Find where the given text appears and provide that cell's center as (x, y) coordinate. 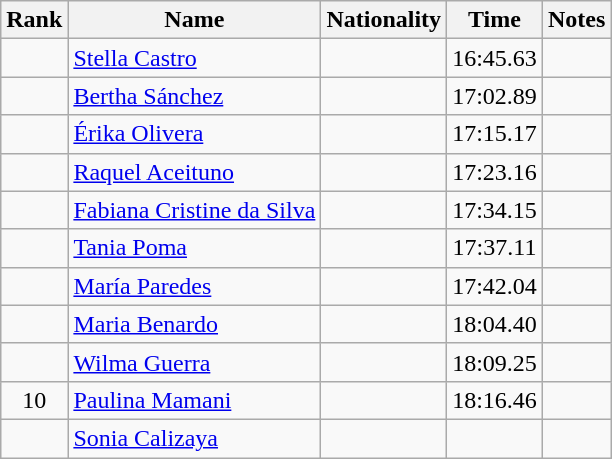
Nationality (384, 20)
Fabiana Cristine da Silva (194, 210)
Érika Olivera (194, 134)
Notes (576, 20)
Name (194, 20)
17:37.11 (495, 248)
16:45.63 (495, 58)
Paulina Mamani (194, 400)
18:09.25 (495, 362)
Wilma Guerra (194, 362)
Time (495, 20)
17:02.89 (495, 96)
17:34.15 (495, 210)
Maria Benardo (194, 324)
17:42.04 (495, 286)
17:15.17 (495, 134)
María Paredes (194, 286)
18:04.40 (495, 324)
18:16.46 (495, 400)
Sonia Calizaya (194, 438)
Bertha Sánchez (194, 96)
17:23.16 (495, 172)
Rank (34, 20)
Stella Castro (194, 58)
Tania Poma (194, 248)
10 (34, 400)
Raquel Aceituno (194, 172)
